For the text-containing cell, return its midpoint in [x, y] coordinate format. 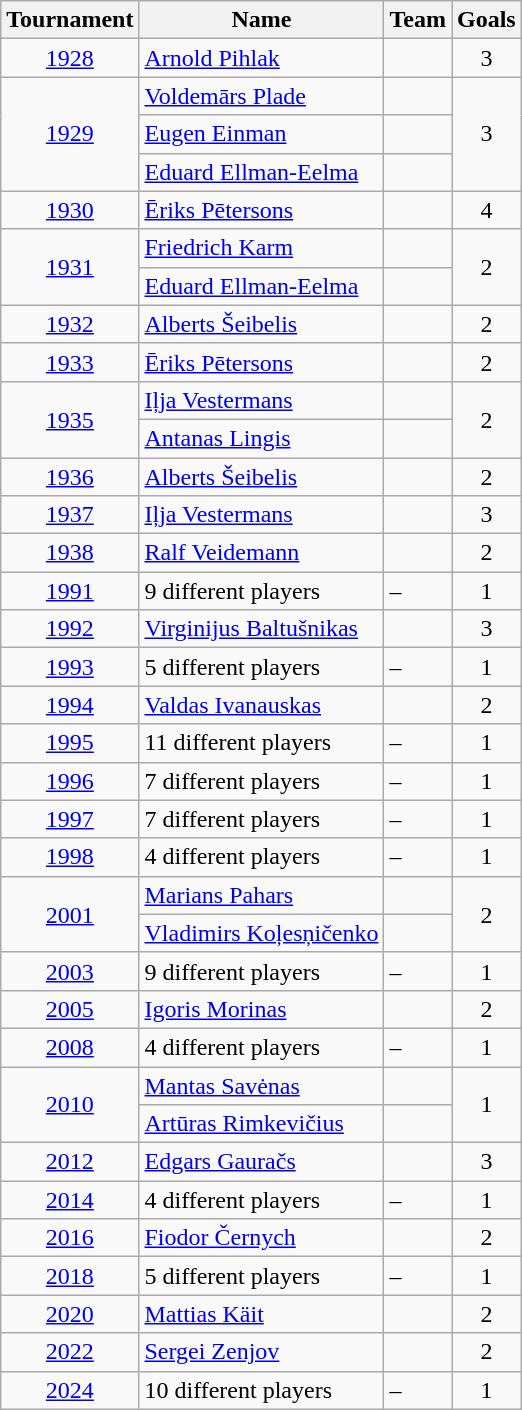
1991 [70, 591]
1992 [70, 629]
Friedrich Karm [262, 248]
Arnold Pihlak [262, 58]
1998 [70, 857]
Artūras Rimkevičius [262, 1124]
2001 [70, 914]
2003 [70, 971]
1938 [70, 553]
Goals [487, 20]
Team [418, 20]
1996 [70, 781]
Sergei Zenjov [262, 1352]
1931 [70, 267]
2024 [70, 1390]
Marians Pahars [262, 895]
4 [487, 210]
1935 [70, 419]
1994 [70, 705]
Igoris Morinas [262, 1009]
Edgars Gauračs [262, 1162]
10 different players [262, 1390]
2008 [70, 1047]
1997 [70, 819]
1930 [70, 210]
1933 [70, 362]
11 different players [262, 743]
2022 [70, 1352]
1929 [70, 134]
Name [262, 20]
1993 [70, 667]
1937 [70, 515]
1936 [70, 477]
Antanas Lingis [262, 438]
2010 [70, 1104]
Mantas Savėnas [262, 1085]
Virginijus Baltušnikas [262, 629]
Eugen Einman [262, 134]
2016 [70, 1238]
2005 [70, 1009]
Voldemārs Plade [262, 96]
Vladimirs Koļesņičenko [262, 933]
Mattias Käit [262, 1314]
2020 [70, 1314]
1932 [70, 324]
Tournament [70, 20]
Ralf Veidemann [262, 553]
Fiodor Černych [262, 1238]
Valdas Ivanauskas [262, 705]
2012 [70, 1162]
1928 [70, 58]
2014 [70, 1200]
1995 [70, 743]
2018 [70, 1276]
